Locate the cell with the specified text and output its [x, y] center coordinate. 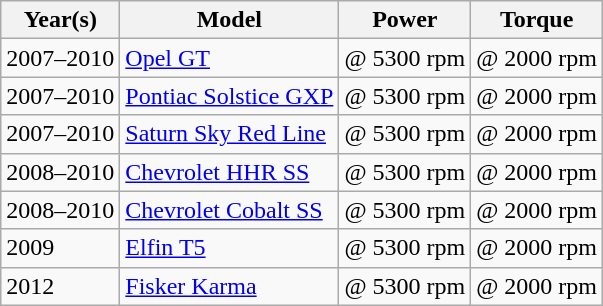
Chevrolet HHR SS [230, 172]
Pontiac Solstice GXP [230, 96]
Year(s) [60, 20]
Power [405, 20]
Torque [537, 20]
2009 [60, 248]
Model [230, 20]
2012 [60, 286]
Opel GT [230, 58]
Saturn Sky Red Line [230, 134]
Chevrolet Cobalt SS [230, 210]
Fisker Karma [230, 286]
Elfin T5 [230, 248]
